Locate the cell with the specified text and output its (X, Y) center coordinate. 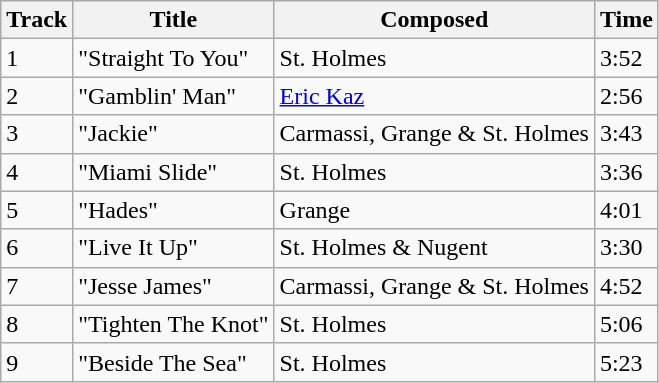
3:30 (626, 248)
Grange (434, 210)
Track (37, 20)
4:52 (626, 286)
5:06 (626, 324)
"Live It Up" (174, 248)
"Jackie" (174, 134)
6 (37, 248)
Title (174, 20)
9 (37, 362)
7 (37, 286)
2 (37, 96)
"Miami Slide" (174, 172)
8 (37, 324)
Composed (434, 20)
1 (37, 58)
"Beside The Sea" (174, 362)
3:36 (626, 172)
4 (37, 172)
3:52 (626, 58)
5:23 (626, 362)
"Straight To You" (174, 58)
"Hades" (174, 210)
St. Holmes & Nugent (434, 248)
5 (37, 210)
3 (37, 134)
Time (626, 20)
3:43 (626, 134)
2:56 (626, 96)
"Gamblin' Man" (174, 96)
Eric Kaz (434, 96)
4:01 (626, 210)
"Jesse James" (174, 286)
"Tighten The Knot" (174, 324)
